For the text-containing cell, return its midpoint in [X, Y] coordinate format. 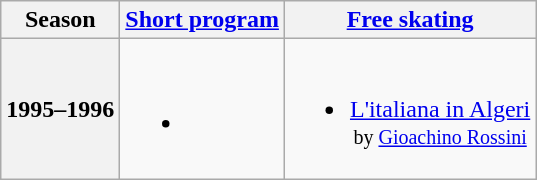
1995–1996 [60, 109]
Season [60, 20]
Free skating [410, 20]
L'italiana in Algeri by Gioachino Rossini [410, 109]
Short program [202, 20]
